Scan for the cell matching the given text and deliver its (X, Y) coordinate at center. 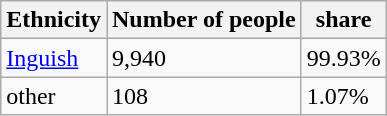
Ethnicity (54, 20)
share (344, 20)
9,940 (204, 58)
108 (204, 96)
other (54, 96)
Number of people (204, 20)
Inguish (54, 58)
99.93% (344, 58)
1.07% (344, 96)
